Return (x, y) of the center of cell containing provided text 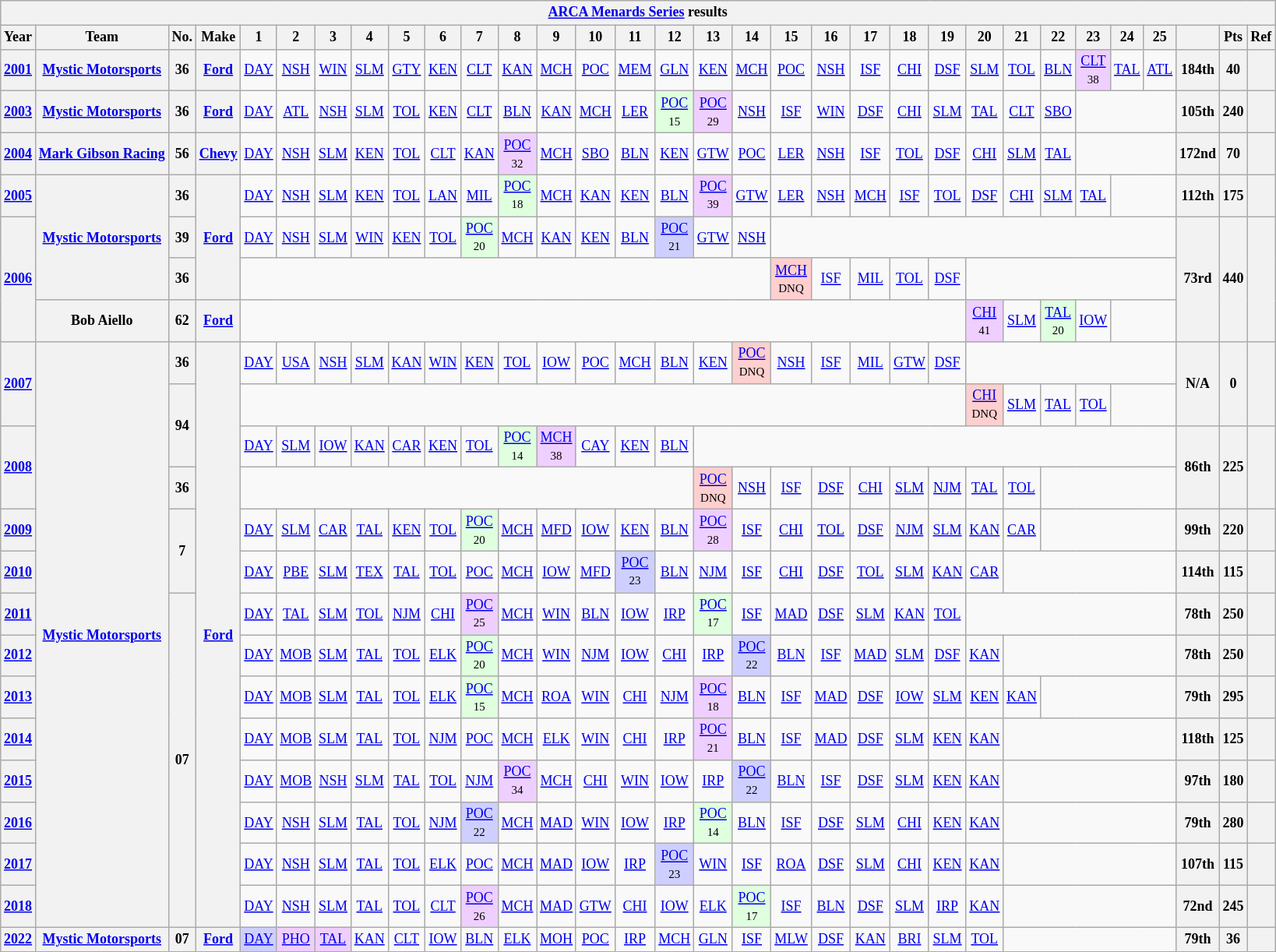
20 (985, 37)
Bob Aiello (101, 321)
CHIDNQ (985, 404)
Chevy (218, 153)
18 (910, 37)
118th (1198, 739)
15 (791, 37)
172nd (1198, 153)
GTY (407, 70)
25 (1160, 37)
13 (714, 37)
PHO (296, 940)
POC29 (714, 112)
BRI (910, 940)
2014 (19, 739)
62 (182, 321)
39 (182, 238)
5 (407, 37)
4 (369, 37)
112th (1198, 196)
295 (1233, 697)
Year (19, 37)
CAY (595, 446)
POC26 (479, 907)
280 (1233, 823)
POC25 (479, 614)
12 (675, 37)
Team (101, 37)
73rd (1198, 279)
POC39 (714, 196)
180 (1233, 781)
24 (1127, 37)
245 (1233, 907)
Make (218, 37)
2013 (19, 697)
225 (1233, 467)
2008 (19, 467)
2003 (19, 112)
2010 (19, 572)
3 (333, 37)
2007 (19, 383)
6 (443, 37)
2009 (19, 530)
ARCA Menards Series results (638, 12)
POC34 (517, 781)
Pts (1233, 37)
TAL20 (1058, 321)
MOH (556, 940)
PBE (296, 572)
N/A (1198, 383)
No. (182, 37)
9 (556, 37)
11 (635, 37)
220 (1233, 530)
2001 (19, 70)
440 (1233, 279)
240 (1233, 112)
Mark Gibson Racing (101, 153)
2022 (19, 940)
2018 (19, 907)
2 (296, 37)
23 (1094, 37)
105th (1198, 112)
MCH38 (556, 446)
TEX (369, 572)
2005 (19, 196)
USA (296, 363)
56 (182, 153)
70 (1233, 153)
94 (182, 425)
72nd (1198, 907)
21 (1022, 37)
2017 (19, 865)
175 (1233, 196)
CLT38 (1094, 70)
1 (259, 37)
86th (1198, 467)
22 (1058, 37)
2015 (19, 781)
114th (1198, 572)
14 (752, 37)
16 (830, 37)
MLW (791, 940)
19 (947, 37)
POC28 (714, 530)
17 (871, 37)
99th (1198, 530)
2016 (19, 823)
CHI41 (985, 321)
LAN (443, 196)
2011 (19, 614)
8 (517, 37)
MCHDNQ (791, 279)
184th (1198, 70)
2004 (19, 153)
107th (1198, 865)
125 (1233, 739)
2012 (19, 655)
2006 (19, 279)
MEM (635, 70)
Ref (1261, 37)
40 (1233, 70)
10 (595, 37)
0 (1233, 383)
POC32 (517, 153)
97th (1198, 781)
